Extract the [x, y] coordinate from the center of the cell holding the provided text.  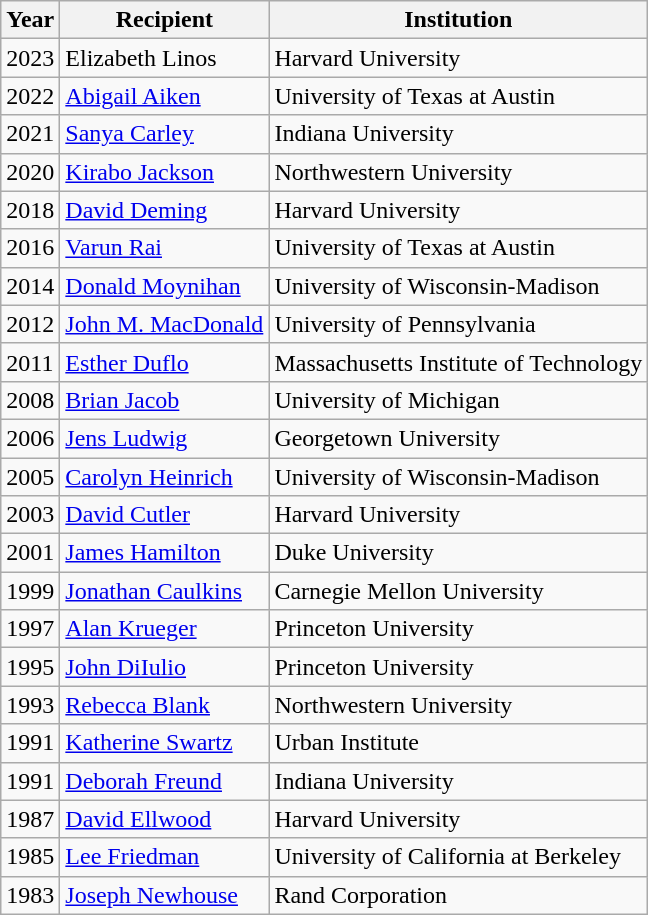
2012 [30, 324]
Duke University [458, 553]
1999 [30, 591]
Urban Institute [458, 743]
University of California at Berkeley [458, 857]
2018 [30, 210]
John M. MacDonald [164, 324]
Institution [458, 20]
2006 [30, 438]
Jens Ludwig [164, 438]
Lee Friedman [164, 857]
1987 [30, 819]
2001 [30, 553]
Carolyn Heinrich [164, 477]
1983 [30, 895]
Rebecca Blank [164, 705]
Donald Moynihan [164, 286]
2020 [30, 172]
2011 [30, 362]
James Hamilton [164, 553]
1993 [30, 705]
1995 [30, 667]
Georgetown University [458, 438]
Rand Corporation [458, 895]
Kirabo Jackson [164, 172]
University of Pennsylvania [458, 324]
Alan Krueger [164, 629]
2003 [30, 515]
David Cutler [164, 515]
Abigail Aiken [164, 96]
Katherine Swartz [164, 743]
2016 [30, 248]
University of Michigan [458, 400]
Brian Jacob [164, 400]
Varun Rai [164, 248]
Jonathan Caulkins [164, 591]
2022 [30, 96]
2021 [30, 134]
David Ellwood [164, 819]
Massachusetts Institute of Technology [458, 362]
Recipient [164, 20]
Elizabeth Linos [164, 58]
Deborah Freund [164, 781]
John DiIulio [164, 667]
Year [30, 20]
2008 [30, 400]
Carnegie Mellon University [458, 591]
Joseph Newhouse [164, 895]
2023 [30, 58]
2014 [30, 286]
1997 [30, 629]
1985 [30, 857]
David Deming [164, 210]
Sanya Carley [164, 134]
Esther Duflo [164, 362]
2005 [30, 477]
